Capture the cell that displays the provided text and extract its [x, y] central coordinate. 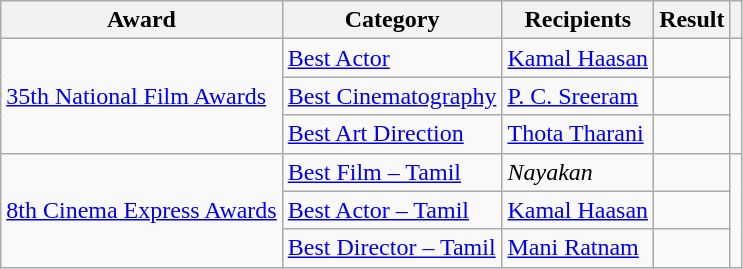
35th National Film Awards [142, 96]
P. C. Sreeram [578, 96]
Mani Ratnam [578, 248]
Best Cinematography [392, 96]
Best Director – Tamil [392, 248]
Best Film – Tamil [392, 172]
Best Actor – Tamil [392, 210]
Nayakan [578, 172]
Award [142, 20]
Category [392, 20]
Best Art Direction [392, 134]
Result [692, 20]
Thota Tharani [578, 134]
Recipients [578, 20]
8th Cinema Express Awards [142, 210]
Best Actor [392, 58]
